Determine the (X, Y) coordinate at the center of the cell enclosing the given text.  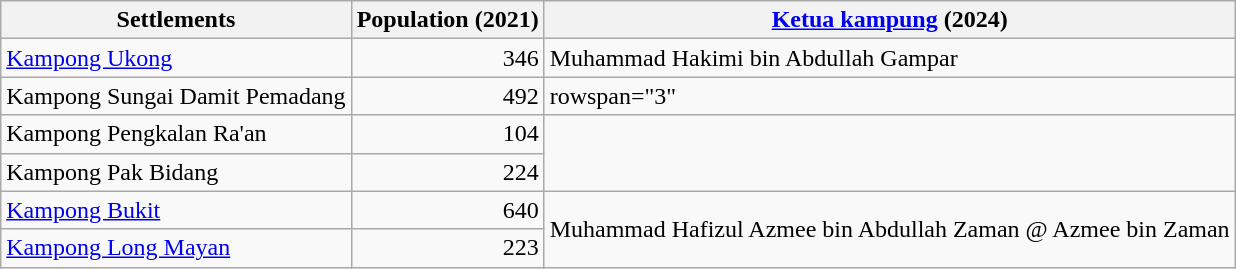
223 (448, 248)
346 (448, 58)
Kampong Ukong (176, 58)
rowspan="3" (890, 96)
Kampong Sungai Damit Pemadang (176, 96)
Muhammad Hakimi bin Abdullah Gampar (890, 58)
Kampong Pak Bidang (176, 172)
224 (448, 172)
Kampong Pengkalan Ra'an (176, 134)
104 (448, 134)
640 (448, 210)
Ketua kampung (2024) (890, 20)
492 (448, 96)
Population (2021) (448, 20)
Kampong Long Mayan (176, 248)
Muhammad Hafizul Azmee bin Abdullah Zaman @ Azmee bin Zaman (890, 229)
Settlements (176, 20)
Kampong Bukit (176, 210)
